From the cell containing the given text, extract its center point as [x, y] coordinate. 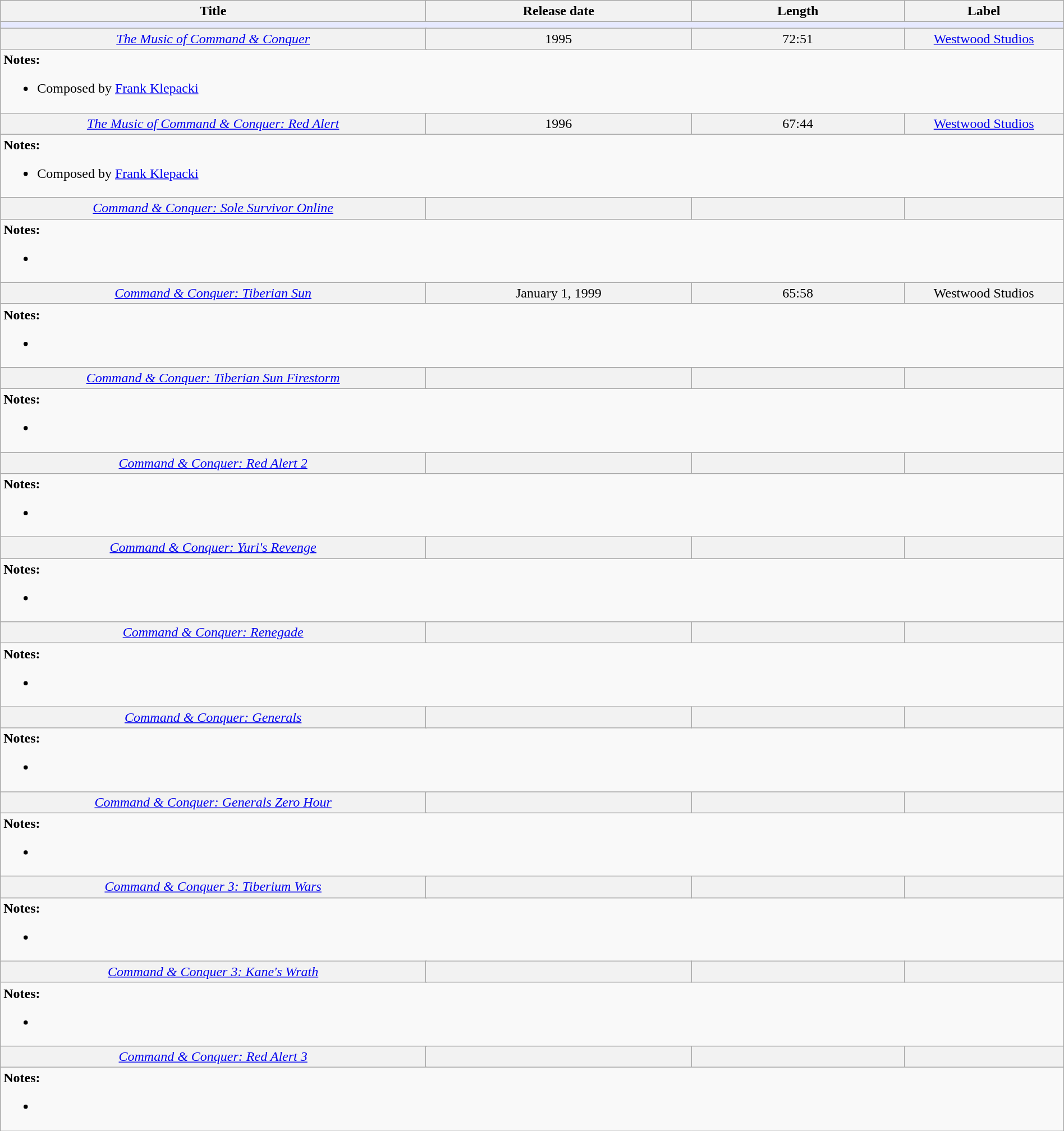
Command & Conquer: Generals Zero Hour [213, 802]
Title [213, 11]
65:58 [798, 293]
Command & Conquer: Sole Survivor Online [213, 208]
Command & Conquer: Red Alert 2 [213, 463]
Label [984, 11]
Command & Conquer: Renegade [213, 633]
Command & Conquer: Red Alert 3 [213, 1056]
Length [798, 11]
Command & Conquer: Generals [213, 717]
The Music of Command & Conquer [213, 39]
Command & Conquer: Tiberian Sun [213, 293]
1996 [559, 123]
Release date [559, 11]
Command & Conquer 3: Tiberium Wars [213, 887]
Command & Conquer: Tiberian Sun Firestorm [213, 378]
Command & Conquer: Yuri's Revenge [213, 548]
67:44 [798, 123]
The Music of Command & Conquer: Red Alert [213, 123]
January 1, 1999 [559, 293]
1995 [559, 39]
72:51 [798, 39]
Command & Conquer 3: Kane's Wrath [213, 972]
